Find where the given text appears and provide that cell's center as (x, y) coordinate. 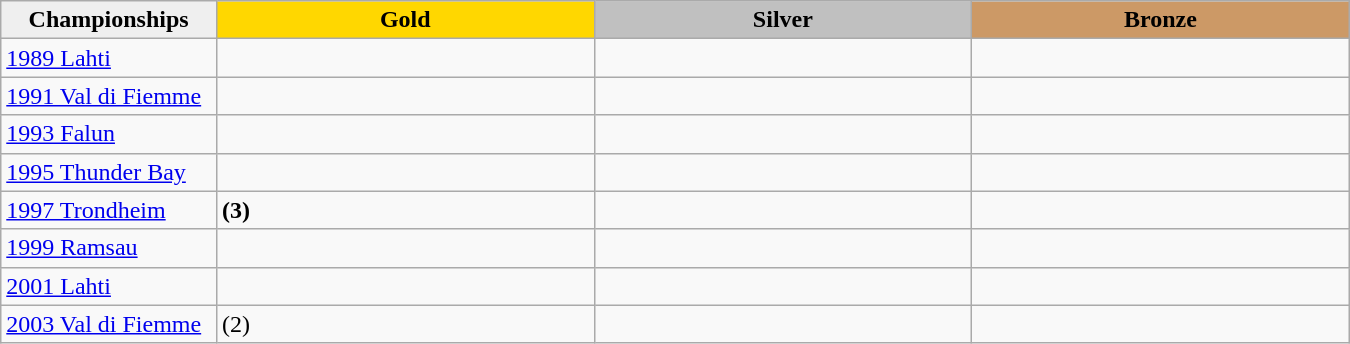
2003 Val di Fiemme (109, 324)
Bronze (1161, 20)
1995 Thunder Bay (109, 172)
1999 Ramsau (109, 248)
1993 Falun (109, 134)
1997 Trondheim (109, 210)
Silver (783, 20)
1989 Lahti (109, 58)
(2) (405, 324)
Championships (109, 20)
Gold (405, 20)
(3) (405, 210)
2001 Lahti (109, 286)
1991 Val di Fiemme (109, 96)
